Identify which cell holds the provided text, then report its [x, y] central coordinate. 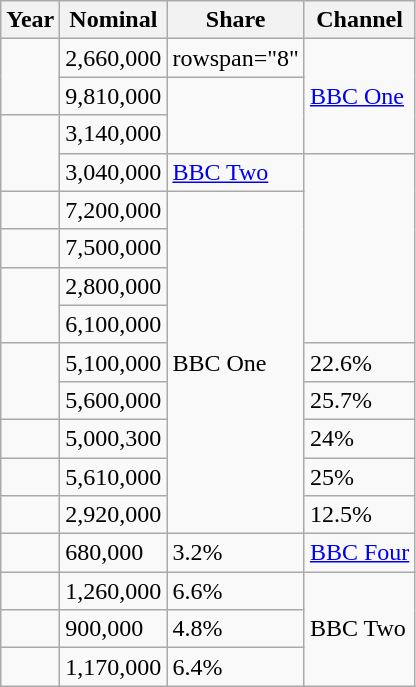
3,040,000 [114, 172]
25.7% [359, 400]
Year [30, 20]
1,170,000 [114, 667]
rowspan="8" [236, 58]
24% [359, 438]
2,800,000 [114, 286]
900,000 [114, 629]
4.8% [236, 629]
5,600,000 [114, 400]
Share [236, 20]
9,810,000 [114, 96]
5,100,000 [114, 362]
25% [359, 477]
7,200,000 [114, 210]
7,500,000 [114, 248]
12.5% [359, 515]
6.4% [236, 667]
5,000,300 [114, 438]
6,100,000 [114, 324]
3,140,000 [114, 134]
22.6% [359, 362]
Channel [359, 20]
3.2% [236, 553]
2,920,000 [114, 515]
2,660,000 [114, 58]
Nominal [114, 20]
680,000 [114, 553]
BBC Four [359, 553]
1,260,000 [114, 591]
6.6% [236, 591]
5,610,000 [114, 477]
